Find where the given text appears and provide that cell's center as (X, Y) coordinate. 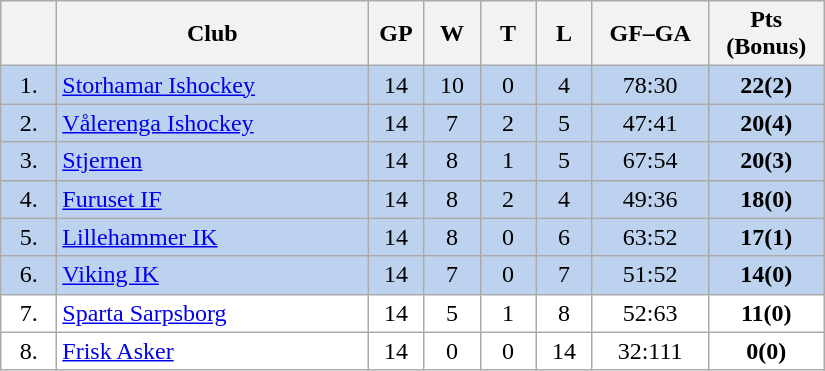
52:63 (650, 313)
Stjernen (212, 161)
32:111 (650, 351)
W (452, 34)
Lillehammer IK (212, 237)
18(0) (766, 199)
2. (29, 123)
17(1) (766, 237)
51:52 (650, 275)
Storhamar Ishockey (212, 85)
7. (29, 313)
GF–GA (650, 34)
Furuset IF (212, 199)
6. (29, 275)
78:30 (650, 85)
3. (29, 161)
47:41 (650, 123)
Club (212, 34)
11(0) (766, 313)
20(4) (766, 123)
0(0) (766, 351)
6 (564, 237)
5. (29, 237)
L (564, 34)
49:36 (650, 199)
8. (29, 351)
20(3) (766, 161)
Viking IK (212, 275)
1. (29, 85)
GP (396, 34)
Sparta Sarpsborg (212, 313)
Pts (Bonus) (766, 34)
Vålerenga Ishockey (212, 123)
4. (29, 199)
10 (452, 85)
Frisk Asker (212, 351)
63:52 (650, 237)
67:54 (650, 161)
14(0) (766, 275)
T (508, 34)
22(2) (766, 85)
